Determine the [x, y] coordinate at the center of the cell enclosing the given text.  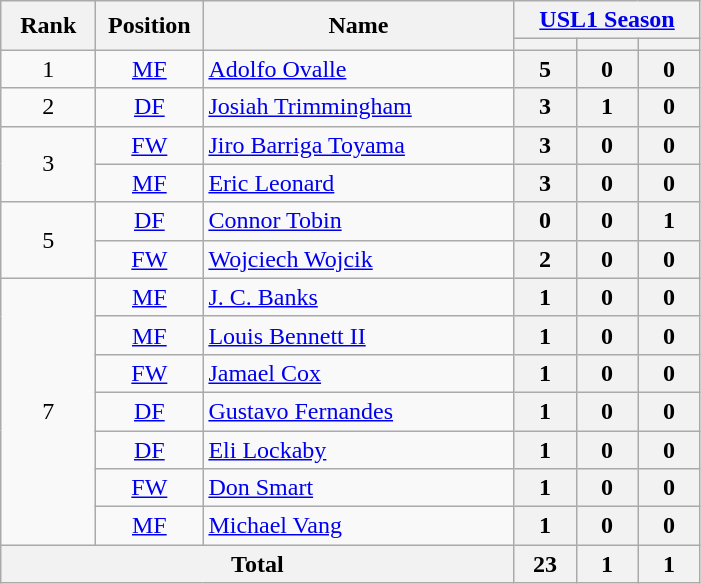
Rank [48, 26]
Louis Bennett II [358, 335]
23 [545, 564]
Don Smart [358, 488]
Adolfo Ovalle [358, 69]
Michael Vang [358, 526]
Name [358, 26]
USL1 Season [607, 20]
Jiro Barriga Toyama [358, 145]
Jamael Cox [358, 373]
Eli Lockaby [358, 449]
Connor Tobin [358, 221]
J. C. Banks [358, 297]
Gustavo Fernandes [358, 411]
7 [48, 411]
Eric Leonard [358, 183]
Position [150, 26]
Josiah Trimmingham [358, 107]
Wojciech Wojcik [358, 259]
Total [258, 564]
